For the text-containing cell, return its midpoint in (x, y) coordinate format. 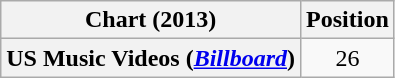
US Music Videos (Billboard) (151, 58)
Chart (2013) (151, 20)
Position (348, 20)
26 (348, 58)
